Identify which cell holds the provided text, then report its (X, Y) central coordinate. 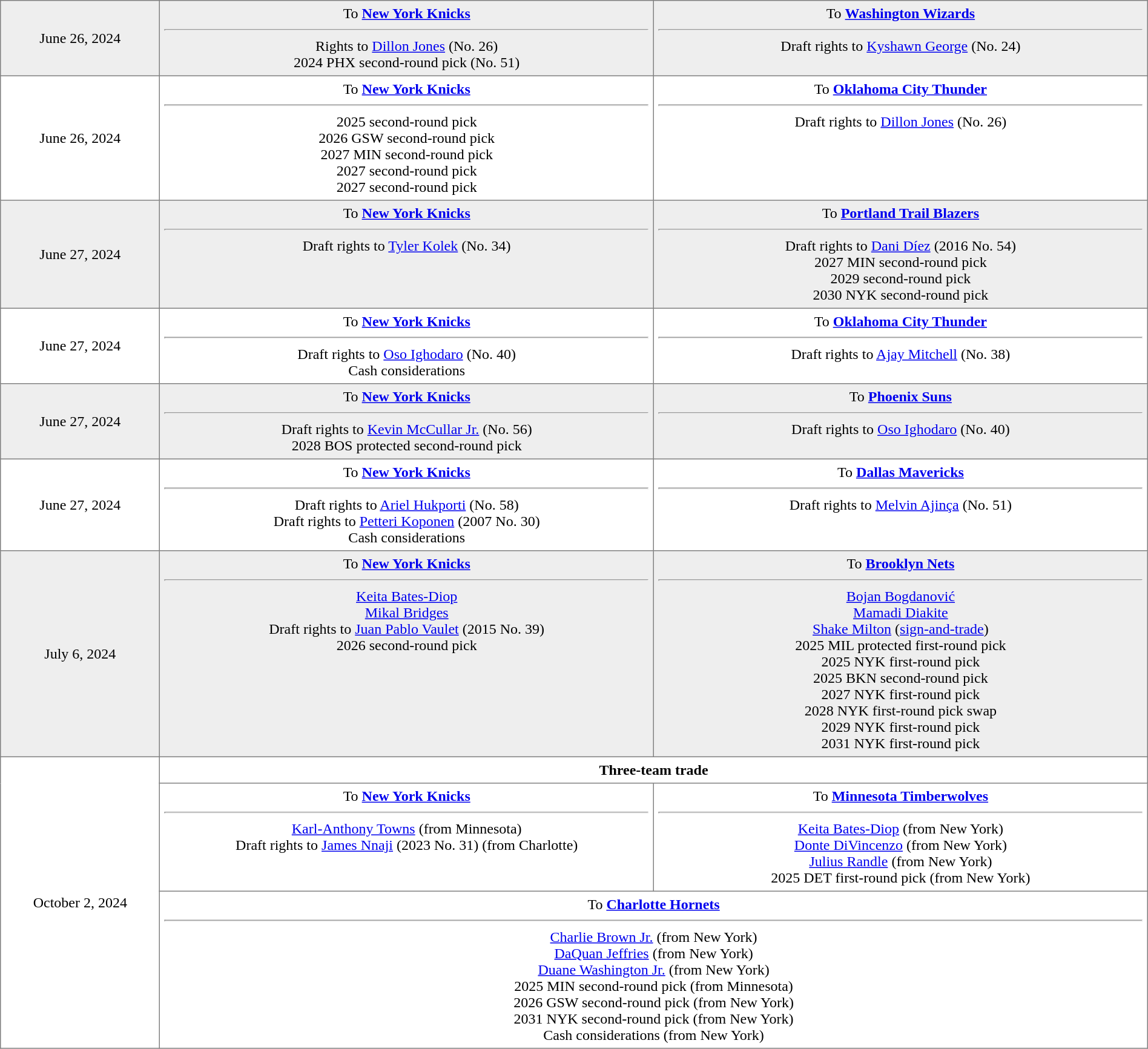
To New York KnicksDraft rights to Tyler Kolek (No. 34) (407, 254)
To Oklahoma City ThunderDraft rights to Dillon Jones (No. 26) (901, 138)
To New York KnicksKeita Bates-DiopMikal BridgesDraft rights to Juan Pablo Vaulet (2015 No. 39)2026 second-round pick (407, 654)
To New York KnicksDraft rights to Oso Ighodaro (No. 40)Cash considerations (407, 346)
July 6, 2024 (80, 654)
To Oklahoma City ThunderDraft rights to Ajay Mitchell (No. 38) (901, 346)
To New York KnicksDraft rights to Ariel Hukporti (No. 58)Draft rights to Petteri Koponen (2007 No. 30)Cash considerations (407, 505)
To New York KnicksRights to Dillon Jones (No. 26)2024 PHX second-round pick (No. 51) (407, 38)
Three-team trade (654, 770)
To Portland Trail BlazersDraft rights to Dani Díez (2016 No. 54)2027 MIN second-round pick2029 second-round pick2030 NYK second-round pick (901, 254)
To New York KnicksKarl-Anthony Towns (from Minnesota)Draft rights to James Nnaji (2023 No. 31) (from Charlotte) (407, 837)
To New York Knicks2025 second-round pick2026 GSW second-round pick2027 MIN second-round pick2027 second-round pick2027 second-round pick (407, 138)
To New York KnicksDraft rights to Kevin McCullar Jr. (No. 56)2028 BOS protected second-round pick (407, 421)
To Washington WizardsDraft rights to Kyshawn George (No. 24) (901, 38)
To Phoenix SunsDraft rights to Oso Ighodaro (No. 40) (901, 421)
To Dallas MavericksDraft rights to Melvin Ajinça (No. 51) (901, 505)
October 2, 2024 (80, 903)
